Search for the cell housing the specified text and yield its [X, Y] center coordinate. 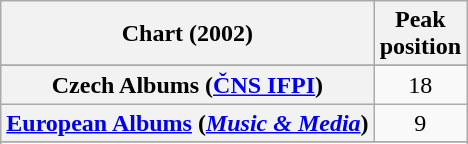
European Albums (Music & Media) [188, 123]
Czech Albums (ČNS IFPI) [188, 85]
9 [420, 123]
18 [420, 85]
Peakposition [420, 34]
Chart (2002) [188, 34]
